Extract the (x, y) coordinate from the center of the cell holding the provided text.  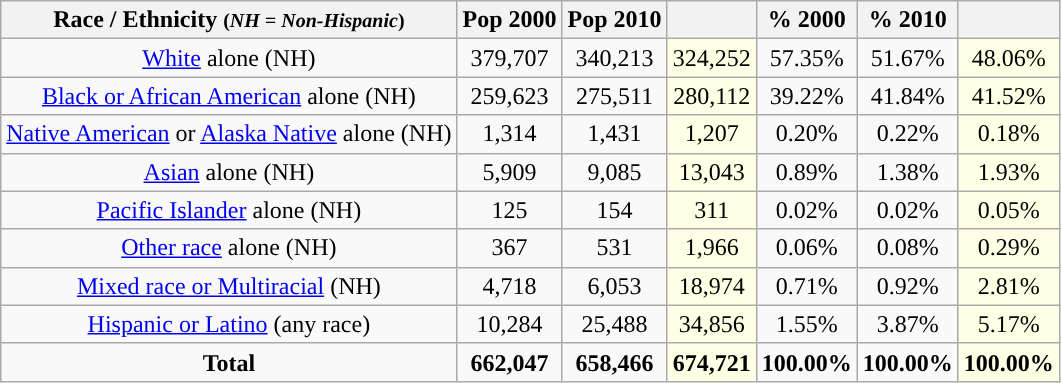
1,966 (712, 248)
Hispanic or Latino (any race) (229, 324)
Pop 2010 (614, 20)
Race / Ethnicity (NH = Non-Hispanic) (229, 20)
0.06% (806, 248)
0.20% (806, 134)
0.89% (806, 172)
6,053 (614, 286)
340,213 (614, 58)
1,314 (510, 134)
0.18% (1008, 134)
25,488 (614, 324)
Total (229, 362)
% 2010 (908, 20)
379,707 (510, 58)
Pop 2000 (510, 20)
Mixed race or Multiracial (NH) (229, 286)
39.22% (806, 96)
531 (614, 248)
48.06% (1008, 58)
5,909 (510, 172)
311 (712, 210)
18,974 (712, 286)
259,623 (510, 96)
3.87% (908, 324)
41.52% (1008, 96)
51.67% (908, 58)
34,856 (712, 324)
1.93% (1008, 172)
Native American or Alaska Native alone (NH) (229, 134)
125 (510, 210)
324,252 (712, 58)
280,112 (712, 96)
10,284 (510, 324)
674,721 (712, 362)
White alone (NH) (229, 58)
1.38% (908, 172)
1.55% (806, 324)
0.71% (806, 286)
0.92% (908, 286)
0.29% (1008, 248)
41.84% (908, 96)
2.81% (1008, 286)
0.08% (908, 248)
57.35% (806, 58)
% 2000 (806, 20)
154 (614, 210)
0.22% (908, 134)
Black or African American alone (NH) (229, 96)
1,431 (614, 134)
658,466 (614, 362)
0.05% (1008, 210)
13,043 (712, 172)
275,511 (614, 96)
4,718 (510, 286)
Other race alone (NH) (229, 248)
Pacific Islander alone (NH) (229, 210)
9,085 (614, 172)
367 (510, 248)
662,047 (510, 362)
1,207 (712, 134)
5.17% (1008, 324)
Asian alone (NH) (229, 172)
